Output the [x, y] coordinate of the center of the cell containing the given text.  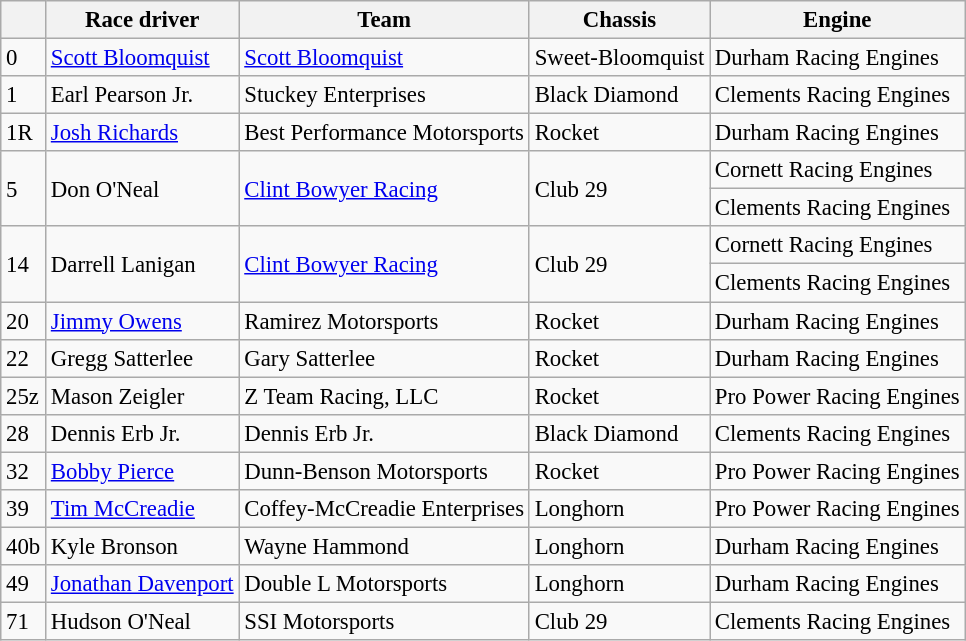
Jonathan Davenport [142, 584]
Sweet-Bloomquist [619, 58]
Josh Richards [142, 133]
Earl Pearson Jr. [142, 95]
Don O'Neal [142, 188]
Coffey-McCreadie Enterprises [384, 509]
Mason Zeigler [142, 396]
Gregg Satterlee [142, 358]
1 [24, 95]
1R [24, 133]
Race driver [142, 20]
Gary Satterlee [384, 358]
39 [24, 509]
Bobby Pierce [142, 471]
Best Performance Motorsports [384, 133]
Dunn-Benson Motorsports [384, 471]
Double L Motorsports [384, 584]
22 [24, 358]
0 [24, 58]
20 [24, 321]
Engine [838, 20]
Z Team Racing, LLC [384, 396]
32 [24, 471]
Tim McCreadie [142, 509]
SSI Motorsports [384, 621]
Jimmy Owens [142, 321]
14 [24, 264]
Wayne Hammond [384, 546]
Stuckey Enterprises [384, 95]
Team [384, 20]
25z [24, 396]
28 [24, 433]
Darrell Lanigan [142, 264]
49 [24, 584]
71 [24, 621]
40b [24, 546]
Hudson O'Neal [142, 621]
5 [24, 188]
Ramirez Motorsports [384, 321]
Chassis [619, 20]
Kyle Bronson [142, 546]
